Locate the cell with the specified text and output its (x, y) center coordinate. 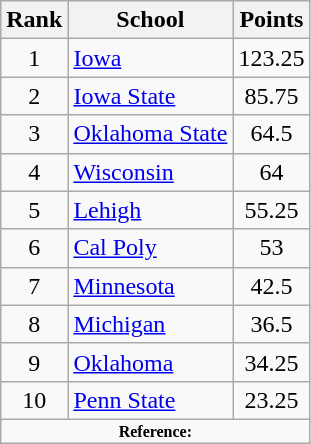
6 (34, 248)
23.25 (272, 400)
42.5 (272, 286)
85.75 (272, 96)
7 (34, 286)
Rank (34, 20)
Reference: (156, 431)
Penn State (150, 400)
Points (272, 20)
53 (272, 248)
9 (34, 362)
3 (34, 134)
Lehigh (150, 210)
School (150, 20)
Iowa State (150, 96)
4 (34, 172)
64.5 (272, 134)
36.5 (272, 324)
Cal Poly (150, 248)
10 (34, 400)
Oklahoma State (150, 134)
34.25 (272, 362)
Oklahoma (150, 362)
8 (34, 324)
5 (34, 210)
Iowa (150, 58)
2 (34, 96)
64 (272, 172)
55.25 (272, 210)
Michigan (150, 324)
Wisconsin (150, 172)
123.25 (272, 58)
1 (34, 58)
Minnesota (150, 286)
